Capture the cell that displays the provided text and extract its (x, y) central coordinate. 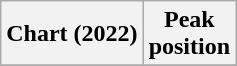
Peakposition (189, 34)
Chart (2022) (72, 34)
